For the text-containing cell, return its midpoint in [x, y] coordinate format. 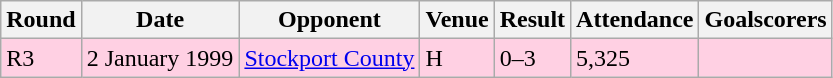
Attendance [635, 20]
Opponent [330, 20]
0–3 [532, 58]
Date [160, 20]
2 January 1999 [160, 58]
H [457, 58]
Round [41, 20]
Stockport County [330, 58]
R3 [41, 58]
Goalscorers [766, 20]
5,325 [635, 58]
Venue [457, 20]
Result [532, 20]
